Capture the cell that displays the provided text and extract its [X, Y] central coordinate. 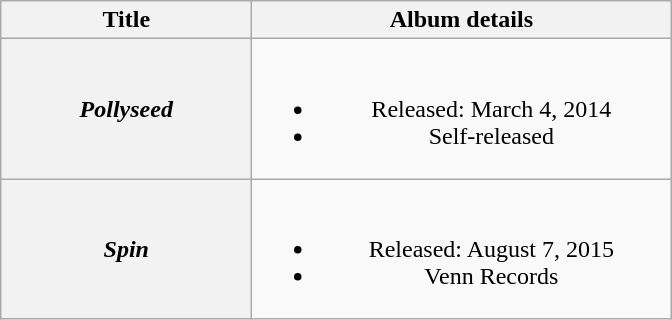
Pollyseed [126, 109]
Album details [462, 20]
Released: March 4, 2014Self-released [462, 109]
Spin [126, 249]
Title [126, 20]
Released: August 7, 2015Venn Records [462, 249]
